Return the [x, y] coordinate for the center point of the cell that contains the specified text.  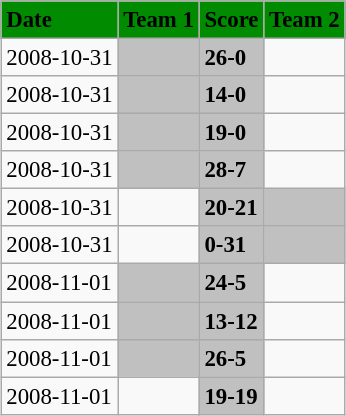
Team 2 [304, 20]
Date [60, 20]
14-0 [232, 95]
13-12 [232, 321]
19-19 [232, 396]
0-31 [232, 245]
Score [232, 20]
24-5 [232, 283]
19-0 [232, 133]
28-7 [232, 170]
20-21 [232, 208]
Team 1 [158, 20]
26-5 [232, 358]
26-0 [232, 57]
